Provide the [x, y] coordinate of the cell's center where the given text is located.  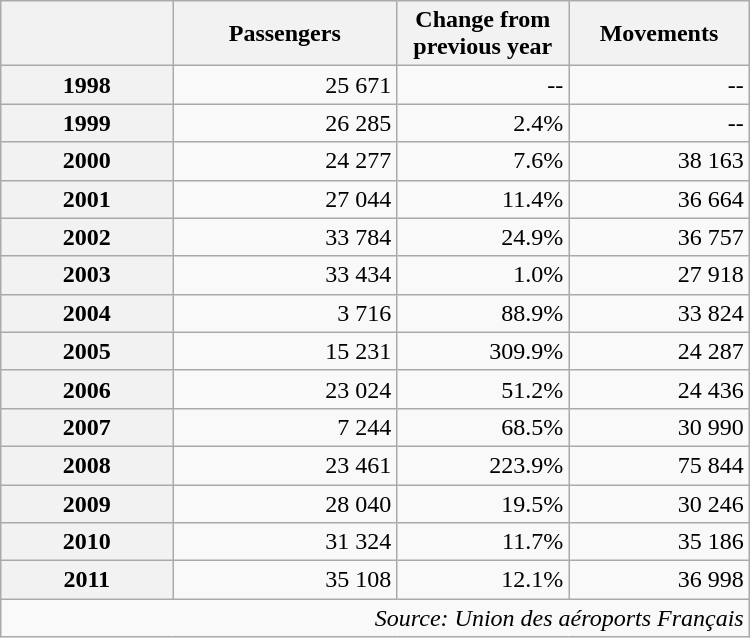
2001 [87, 199]
31 324 [285, 542]
33 824 [660, 313]
Source: Union des aéroports Français [375, 618]
26 285 [285, 123]
51.2% [483, 389]
2010 [87, 542]
23 461 [285, 465]
Movements [660, 34]
2002 [87, 237]
1.0% [483, 275]
24 277 [285, 161]
Passengers [285, 34]
36 664 [660, 199]
27 044 [285, 199]
1998 [87, 85]
2.4% [483, 123]
24.9% [483, 237]
33 784 [285, 237]
35 186 [660, 542]
88.9% [483, 313]
2003 [87, 275]
30 246 [660, 503]
33 434 [285, 275]
35 108 [285, 580]
68.5% [483, 427]
24 287 [660, 351]
27 918 [660, 275]
25 671 [285, 85]
2000 [87, 161]
2011 [87, 580]
2005 [87, 351]
36 998 [660, 580]
11.7% [483, 542]
2008 [87, 465]
11.4% [483, 199]
7 244 [285, 427]
2009 [87, 503]
36 757 [660, 237]
30 990 [660, 427]
19.5% [483, 503]
3 716 [285, 313]
28 040 [285, 503]
Change from previous year [483, 34]
1999 [87, 123]
38 163 [660, 161]
23 024 [285, 389]
309.9% [483, 351]
7.6% [483, 161]
223.9% [483, 465]
24 436 [660, 389]
2004 [87, 313]
15 231 [285, 351]
2007 [87, 427]
12.1% [483, 580]
75 844 [660, 465]
2006 [87, 389]
